Scan for the cell matching the given text and deliver its [X, Y] coordinate at center. 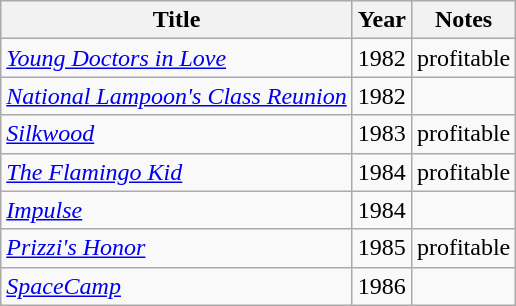
Silkwood [177, 134]
1985 [382, 248]
National Lampoon's Class Reunion [177, 96]
Impulse [177, 210]
Young Doctors in Love [177, 58]
The Flamingo Kid [177, 172]
Year [382, 20]
SpaceCamp [177, 286]
Prizzi's Honor [177, 248]
1986 [382, 286]
1983 [382, 134]
Title [177, 20]
Notes [463, 20]
